Detect which cell encompasses the target text, then output its [X, Y] center coordinate. 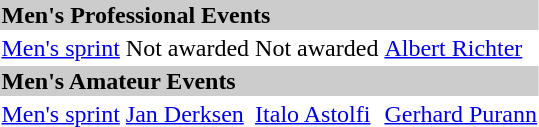
Men's Amateur Events [270, 81]
Men's sprint [60, 48]
Albert Richter [461, 48]
Men's Professional Events [270, 15]
